Find where the given text appears and provide that cell's center as (x, y) coordinate. 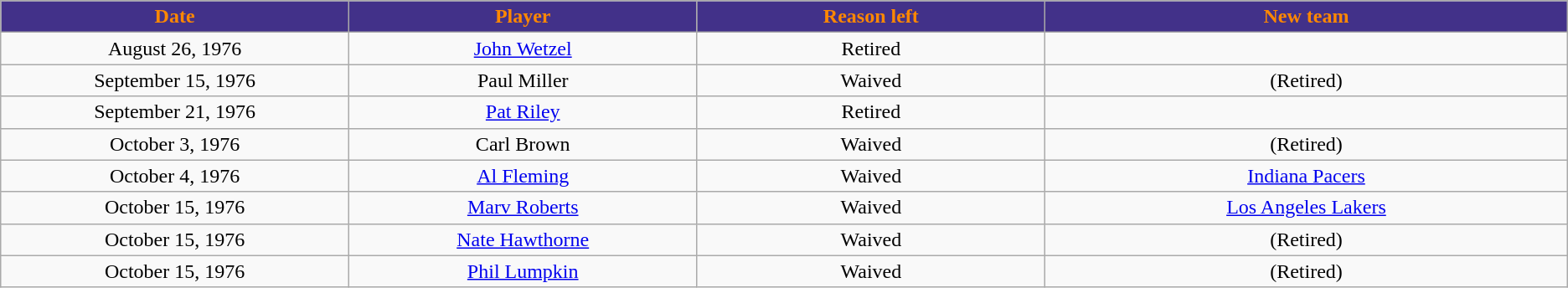
Indiana Pacers (1307, 176)
Nate Hawthorne (523, 239)
Carl Brown (523, 144)
Phil Lumpkin (523, 271)
Reason left (871, 17)
August 26, 1976 (175, 49)
New team (1307, 17)
September 15, 1976 (175, 80)
John Wetzel (523, 49)
Player (523, 17)
October 3, 1976 (175, 144)
Paul Miller (523, 80)
Date (175, 17)
October 4, 1976 (175, 176)
Marv Roberts (523, 208)
Al Fleming (523, 176)
Pat Riley (523, 112)
September 21, 1976 (175, 112)
Los Angeles Lakers (1307, 208)
